Locate the cell with the specified text and output its (x, y) center coordinate. 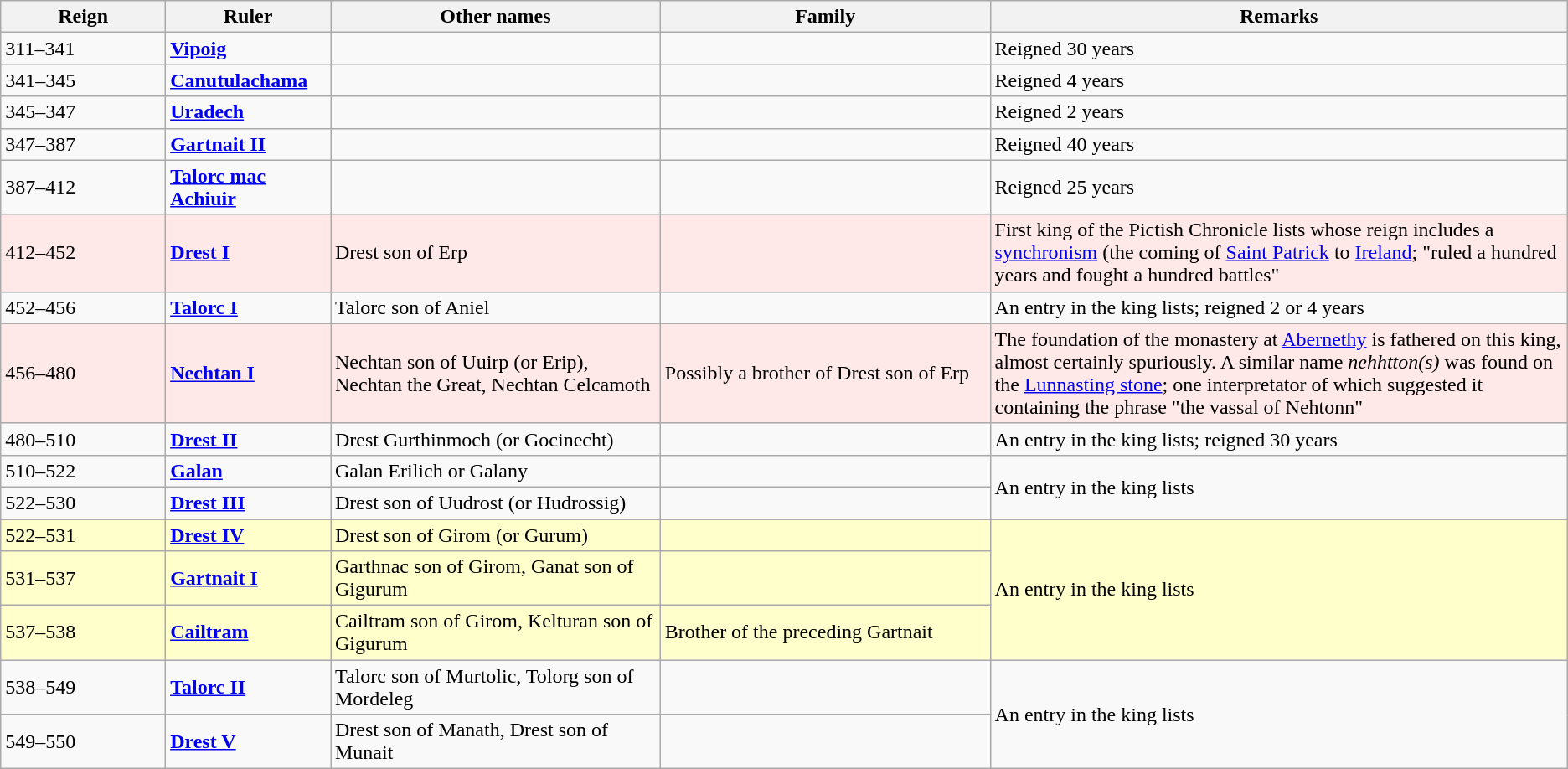
480–510 (84, 439)
Drest son of Girom (or Gurum) (495, 535)
Drest Gurthinmoch (or Gocinecht) (495, 439)
537–538 (84, 633)
311–341 (84, 49)
Cailtram (248, 633)
Gartnait I (248, 578)
Brother of the preceding Gartnait (825, 633)
Drest I (248, 253)
Reigned 40 years (1278, 144)
522–531 (84, 535)
Drest III (248, 503)
347–387 (84, 144)
Nechtan I (248, 374)
Talorc I (248, 307)
Ruler (248, 17)
Talorc II (248, 687)
Other names (495, 17)
549–550 (84, 742)
Vipoig (248, 49)
Reign (84, 17)
345–347 (84, 112)
Drest IV (248, 535)
Reigned 30 years (1278, 49)
531–537 (84, 578)
Reigned 4 years (1278, 80)
Reigned 25 years (1278, 188)
510–522 (84, 471)
Gartnait II (248, 144)
387–412 (84, 188)
An entry in the king lists; reigned 30 years (1278, 439)
412–452 (84, 253)
An entry in the king lists; reigned 2 or 4 years (1278, 307)
Cailtram son of Girom, Kelturan son of Gigurum (495, 633)
Uradech (248, 112)
Talorc mac Achiuir (248, 188)
Canutulachama (248, 80)
538–549 (84, 687)
Garthnac son of Girom, Ganat son of Gigurum (495, 578)
456–480 (84, 374)
Drest son of Erp (495, 253)
Galan Erilich or Galany (495, 471)
Nechtan son of Uuirp (or Erip), Nechtan the Great, Nechtan Celcamoth (495, 374)
Drest V (248, 742)
Talorc son of Aniel (495, 307)
Reigned 2 years (1278, 112)
Talorc son of Murtolic, Tolorg son of Mordeleg (495, 687)
Possibly a brother of Drest son of Erp (825, 374)
Galan (248, 471)
452–456 (84, 307)
Remarks (1278, 17)
Drest II (248, 439)
Drest son of Manath, Drest son of Munait (495, 742)
Family (825, 17)
341–345 (84, 80)
Drest son of Uudrost (or Hudrossig) (495, 503)
522–530 (84, 503)
